Return [x, y] of the center of cell containing provided text 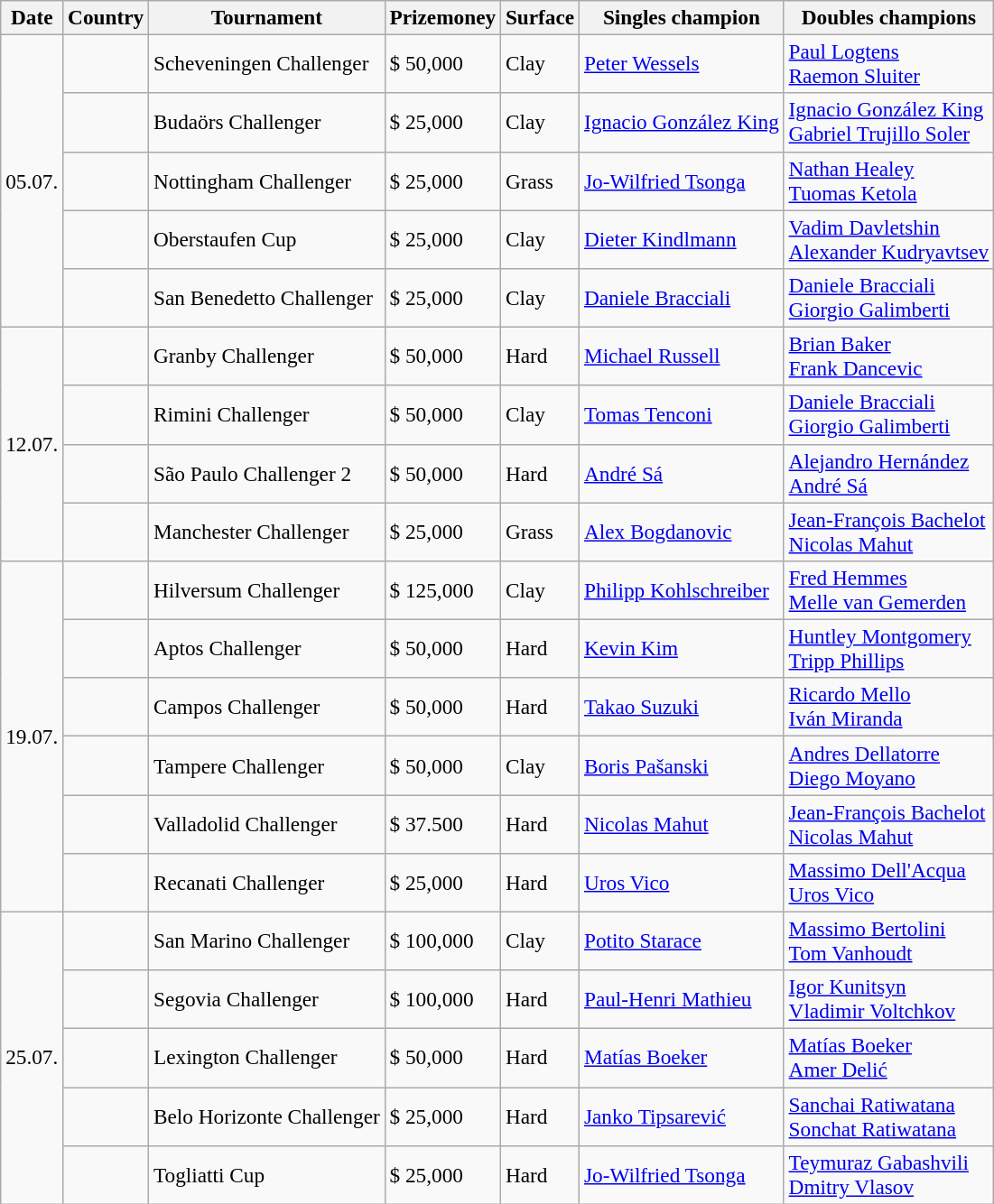
Nathan Healey Tuomas Ketola [888, 181]
Massimo Dell'Acqua Uros Vico [888, 883]
Huntley Montgomery Tripp Phillips [888, 648]
Recanati Challenger [267, 883]
Nicolas Mahut [683, 823]
Brian Baker Frank Dancevic [888, 356]
Massimo Bertolini Tom Vanhoudt [888, 940]
Oberstaufen Cup [267, 238]
Budaörs Challenger [267, 123]
Paul-Henri Mathieu [683, 1000]
Michael Russell [683, 356]
Vadim Davletshin Alexander Kudryavtsev [888, 238]
Takao Suzuki [683, 708]
Manchester Challenger [267, 531]
Dieter Kindlmann [683, 238]
Tomas Tenconi [683, 415]
Andres Dellatorre Diego Moyano [888, 765]
Paul Logtens Raemon Sluiter [888, 63]
Rimini Challenger [267, 415]
André Sá [683, 473]
San Benedetto Challenger [267, 298]
Boris Pašanski [683, 765]
Potito Starace [683, 940]
Surface [540, 17]
Doubles champions [888, 17]
Daniele Bracciali [683, 298]
Matías Boeker [683, 1058]
Alex Bogdanovic [683, 531]
12.07. [33, 444]
Janko Tipsarević [683, 1116]
Kevin Kim [683, 648]
Peter Wessels [683, 63]
Campos Challenger [267, 708]
Granby Challenger [267, 356]
$ 125,000 [442, 590]
Hilversum Challenger [267, 590]
Belo Horizonte Challenger [267, 1116]
Igor Kunitsyn Vladimir Voltchkov [888, 1000]
Uros Vico [683, 883]
Date [33, 17]
Sanchai Ratiwatana Sonchat Ratiwatana [888, 1116]
Valladolid Challenger [267, 823]
Prizemoney [442, 17]
Nottingham Challenger [267, 181]
Ignacio González King [683, 123]
Philipp Kohlschreiber [683, 590]
05.07. [33, 181]
25.07. [33, 1058]
19.07. [33, 736]
São Paulo Challenger 2 [267, 473]
Tampere Challenger [267, 765]
Country [107, 17]
Tournament [267, 17]
Scheveningen Challenger [267, 63]
Togliatti Cup [267, 1175]
Aptos Challenger [267, 648]
Fred Hemmes Melle van Gemerden [888, 590]
Singles champion [683, 17]
Matías Boeker Amer Delić [888, 1058]
Ricardo Mello Iván Miranda [888, 708]
Ignacio González King Gabriel Trujillo Soler [888, 123]
San Marino Challenger [267, 940]
Segovia Challenger [267, 1000]
Teymuraz Gabashvili Dmitry Vlasov [888, 1175]
Alejandro Hernández André Sá [888, 473]
Lexington Challenger [267, 1058]
$ 37.500 [442, 823]
